Capture the cell that displays the provided text and extract its (x, y) central coordinate. 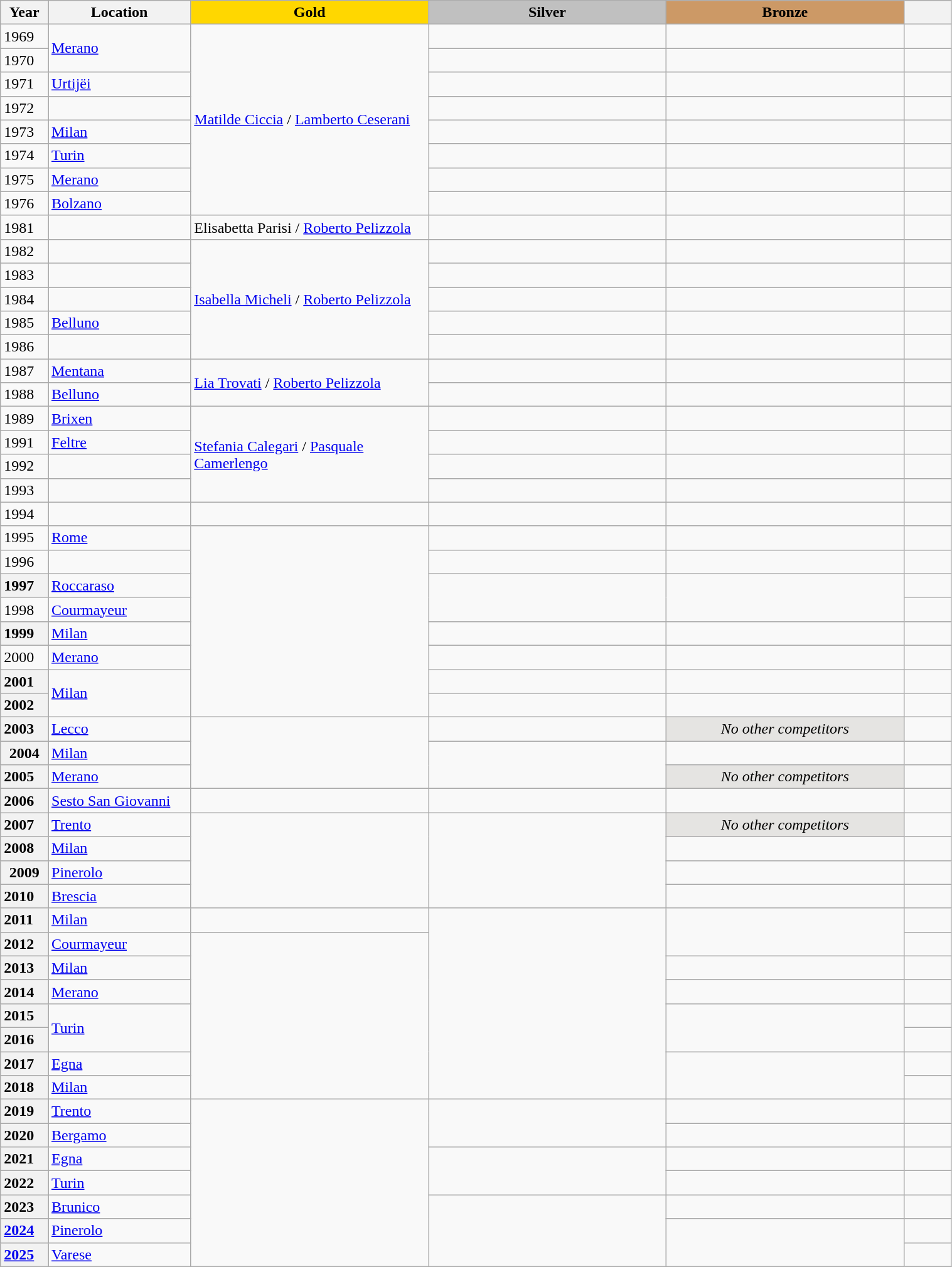
2021 (24, 1159)
2020 (24, 1135)
2025 (24, 1254)
2019 (24, 1111)
Bolzano (119, 203)
2024 (24, 1231)
2017 (24, 1064)
1974 (24, 156)
1970 (24, 60)
1997 (24, 585)
1996 (24, 562)
Sesto San Giovanni (119, 801)
2008 (24, 848)
2003 (24, 729)
1982 (24, 251)
Brescia (119, 896)
Lecco (119, 729)
Mentana (119, 371)
2006 (24, 801)
2014 (24, 992)
1989 (24, 419)
Feltre (119, 442)
1981 (24, 227)
Bergamo (119, 1135)
2000 (24, 657)
2007 (24, 825)
Stefania Calegari / Pasquale Camerlengo (310, 454)
1992 (24, 466)
2004 (24, 753)
Year (24, 13)
Location (119, 13)
1983 (24, 275)
1985 (24, 323)
2023 (24, 1207)
2009 (24, 872)
2022 (24, 1183)
1998 (24, 609)
Lia Trovati / Roberto Pelizzola (310, 383)
Matilde Ciccia / Lamberto Ceserani (310, 120)
Urtijëi (119, 84)
Rome (119, 538)
2018 (24, 1088)
2010 (24, 896)
Elisabetta Parisi / Roberto Pelizzola (310, 227)
Isabella Micheli / Roberto Pelizzola (310, 299)
1969 (24, 36)
1972 (24, 108)
1988 (24, 395)
2012 (24, 944)
Brunico (119, 1207)
Bronze (784, 13)
2013 (24, 968)
2002 (24, 705)
1993 (24, 490)
1999 (24, 633)
Roccaraso (119, 585)
1976 (24, 203)
2005 (24, 777)
1984 (24, 299)
2015 (24, 1015)
2016 (24, 1039)
1987 (24, 371)
1991 (24, 442)
1995 (24, 538)
2001 (24, 681)
1971 (24, 84)
1986 (24, 347)
Silver (547, 13)
1994 (24, 514)
2011 (24, 920)
Brixen (119, 419)
1975 (24, 179)
Gold (310, 13)
Varese (119, 1254)
1973 (24, 132)
